Detect which cell encompasses the target text, then output its [X, Y] center coordinate. 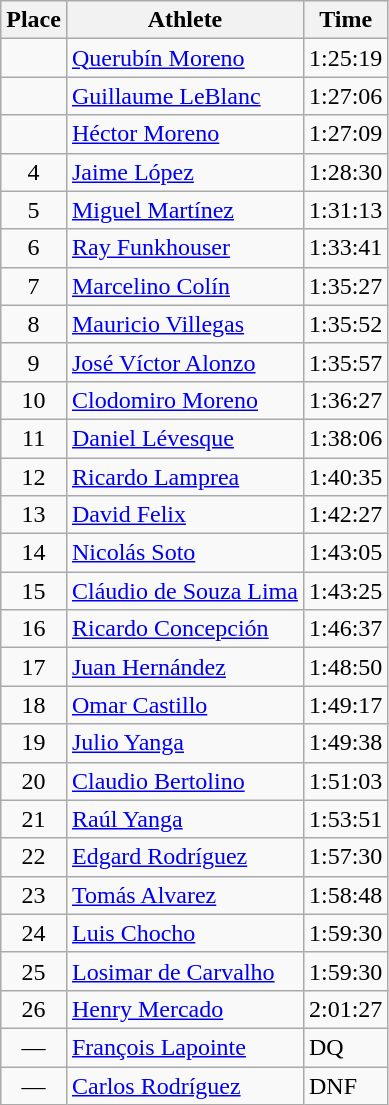
18 [34, 705]
1:46:37 [345, 629]
1:35:27 [345, 286]
1:53:51 [345, 819]
1:28:30 [345, 172]
José Víctor Alonzo [184, 362]
Claudio Bertolino [184, 781]
14 [34, 553]
1:43:25 [345, 591]
1:42:27 [345, 515]
Marcelino Colín [184, 286]
25 [34, 971]
13 [34, 515]
François Lapointe [184, 1047]
23 [34, 895]
1:25:19 [345, 58]
Nicolás Soto [184, 553]
17 [34, 667]
1:57:30 [345, 857]
1:48:50 [345, 667]
Athlete [184, 20]
7 [34, 286]
Raúl Yanga [184, 819]
Losimar de Carvalho [184, 971]
Place [34, 20]
Daniel Lévesque [184, 438]
1:31:13 [345, 210]
5 [34, 210]
1:58:48 [345, 895]
Tomás Alvarez [184, 895]
9 [34, 362]
4 [34, 172]
DNF [345, 1085]
Clodomiro Moreno [184, 400]
1:43:05 [345, 553]
Luis Chocho [184, 933]
1:49:17 [345, 705]
2:01:27 [345, 1009]
26 [34, 1009]
Miguel Martínez [184, 210]
DQ [345, 1047]
19 [34, 743]
Jaime López [184, 172]
12 [34, 477]
1:33:41 [345, 248]
Juan Hernández [184, 667]
6 [34, 248]
Carlos Rodríguez [184, 1085]
David Felix [184, 515]
1:36:27 [345, 400]
1:35:57 [345, 362]
20 [34, 781]
21 [34, 819]
Guillaume LeBlanc [184, 96]
Ricardo Lamprea [184, 477]
11 [34, 438]
Cláudio de Souza Lima [184, 591]
Julio Yanga [184, 743]
15 [34, 591]
1:27:09 [345, 134]
1:51:03 [345, 781]
24 [34, 933]
Héctor Moreno [184, 134]
Querubín Moreno [184, 58]
Ricardo Concepción [184, 629]
Edgard Rodríguez [184, 857]
22 [34, 857]
16 [34, 629]
1:27:06 [345, 96]
1:38:06 [345, 438]
1:40:35 [345, 477]
Time [345, 20]
Mauricio Villegas [184, 324]
Ray Funkhouser [184, 248]
1:49:38 [345, 743]
8 [34, 324]
1:35:52 [345, 324]
Henry Mercado [184, 1009]
Omar Castillo [184, 705]
10 [34, 400]
